For the text-containing cell, return its midpoint in [x, y] coordinate format. 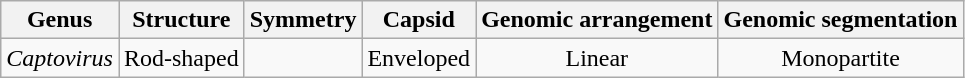
Genomic segmentation [840, 20]
Genus [60, 20]
Rod-shaped [181, 58]
Captovirus [60, 58]
Linear [597, 58]
Monopartite [840, 58]
Symmetry [303, 20]
Genomic arrangement [597, 20]
Capsid [419, 20]
Enveloped [419, 58]
Structure [181, 20]
